Return the [X, Y] coordinate for the center point of the cell that contains the specified text.  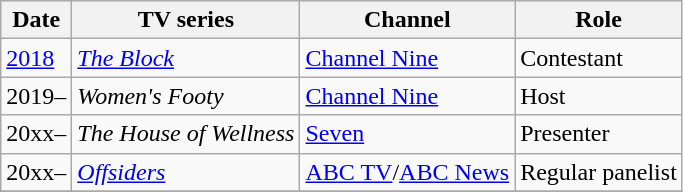
The House of Wellness [186, 134]
Contestant [599, 58]
Role [599, 20]
2019– [36, 96]
Offsiders [186, 172]
Seven [408, 134]
Women's Footy [186, 96]
Presenter [599, 134]
Channel [408, 20]
2018 [36, 58]
Regular panelist [599, 172]
TV series [186, 20]
ABC TV/ABC News [408, 172]
Host [599, 96]
Date [36, 20]
The Block [186, 58]
